Scan for the cell matching the given text and deliver its (X, Y) coordinate at center. 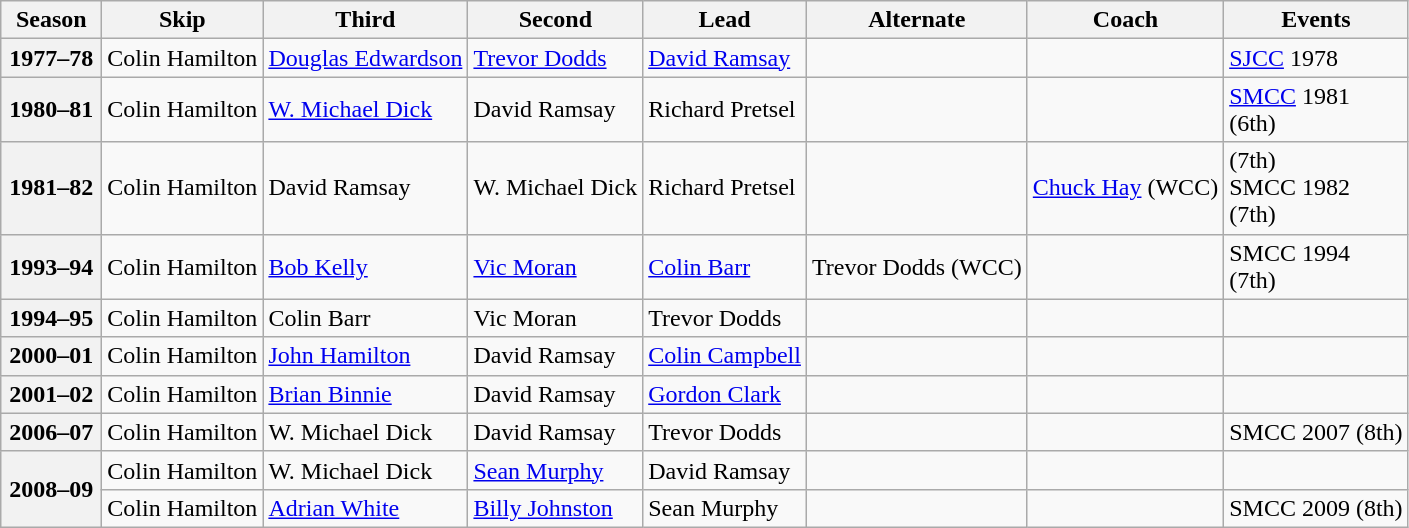
Bob Kelly (366, 266)
(7th)SMCC 1982 (7th) (1316, 188)
Chuck Hay (WCC) (1125, 188)
Events (1316, 20)
Trevor Dodds (WCC) (916, 266)
SJCC 1978 (1316, 58)
1977–78 (52, 58)
SMCC 2007 (8th) (1316, 432)
1980–81 (52, 110)
Adrian White (366, 508)
2001–02 (52, 394)
Season (52, 20)
1994–95 (52, 318)
2000–01 (52, 356)
Coach (1125, 20)
1981–82 (52, 188)
Second (556, 20)
2006–07 (52, 432)
John Hamilton (366, 356)
1993–94 (52, 266)
SMCC 2009 (8th) (1316, 508)
Alternate (916, 20)
Colin Campbell (725, 356)
Billy Johnston (556, 508)
Gordon Clark (725, 394)
Douglas Edwardson (366, 58)
Brian Binnie (366, 394)
SMCC 1981 (6th) (1316, 110)
Lead (725, 20)
Third (366, 20)
Skip (182, 20)
2008–09 (52, 489)
SMCC 1994 (7th) (1316, 266)
